Determine the [x, y] coordinate at the center of the cell enclosing the given text.  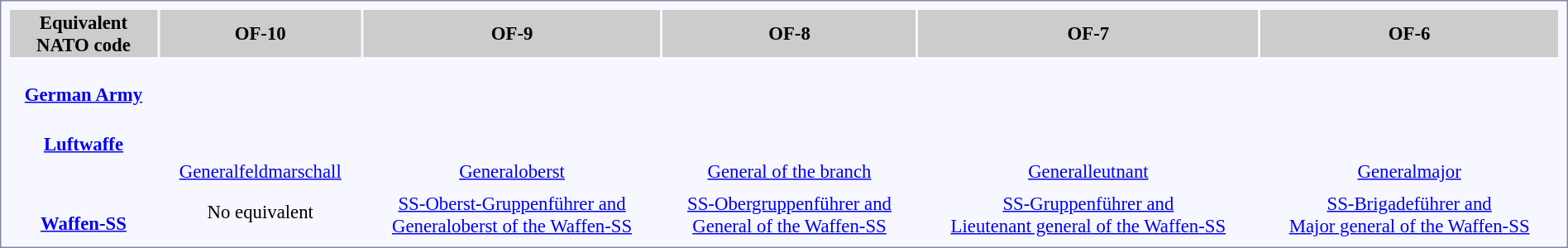
OF-9 [513, 33]
SS-Brigadeführer andMajor general of the Waffen-SS [1409, 215]
OF-10 [261, 33]
General of the branch [790, 171]
No equivalent [261, 212]
Generalmajor [1409, 171]
OF-6 [1409, 33]
Luftwaffe [84, 132]
Generaloberst [513, 171]
OF-8 [790, 33]
Generalleutnant [1088, 171]
SS-Oberst-Gruppenführer andGeneraloberst of the Waffen-SS [513, 215]
Generalfeldmarschall [261, 171]
OF-7 [1088, 33]
SS-Gruppenführer andLieutenant general of the Waffen-SS [1088, 215]
German Army [84, 83]
Waffen-SS [84, 212]
EquivalentNATO code [84, 33]
SS-Obergruppenführer andGeneral of the Waffen-SS [790, 215]
